Detect which cell encompasses the target text, then output its (x, y) center coordinate. 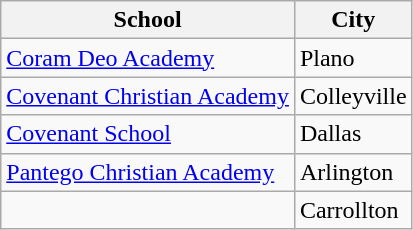
City (353, 20)
School (148, 20)
Arlington (353, 172)
Covenant School (148, 134)
Dallas (353, 134)
Carrollton (353, 210)
Coram Deo Academy (148, 58)
Covenant Christian Academy (148, 96)
Pantego Christian Academy (148, 172)
Colleyville (353, 96)
Plano (353, 58)
